Provide the (X, Y) coordinate of the cell's center where the given text is located.  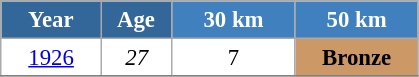
Age (136, 20)
7 (234, 58)
27 (136, 58)
50 km (356, 20)
30 km (234, 20)
Year (52, 20)
Bronze (356, 58)
1926 (52, 58)
